Capture the cell that displays the provided text and extract its (x, y) central coordinate. 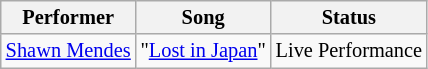
Song (204, 17)
Status (349, 17)
Live Performance (349, 51)
"Lost in Japan" (204, 51)
Performer (68, 17)
Shawn Mendes (68, 51)
